Identify which cell holds the provided text, then report its (X, Y) central coordinate. 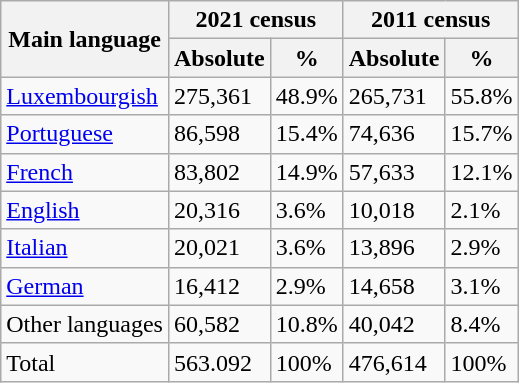
20,316 (219, 210)
Luxembourgish (85, 96)
German (85, 286)
French (85, 172)
57,633 (394, 172)
15.4% (306, 134)
Other languages (85, 324)
Portuguese (85, 134)
10,018 (394, 210)
16,412 (219, 286)
14.9% (306, 172)
86,598 (219, 134)
20,021 (219, 248)
476,614 (394, 362)
2011 census (430, 20)
275,361 (219, 96)
74,636 (394, 134)
8.4% (482, 324)
12.1% (482, 172)
14,658 (394, 286)
Main language (85, 39)
55.8% (482, 96)
15.7% (482, 134)
Italian (85, 248)
10.8% (306, 324)
3.1% (482, 286)
13,896 (394, 248)
265,731 (394, 96)
English (85, 210)
83,802 (219, 172)
2.1% (482, 210)
Total (85, 362)
48.9% (306, 96)
2021 census (256, 20)
40,042 (394, 324)
60,582 (219, 324)
563.092 (219, 362)
